For the text-containing cell, return its midpoint in [X, Y] coordinate format. 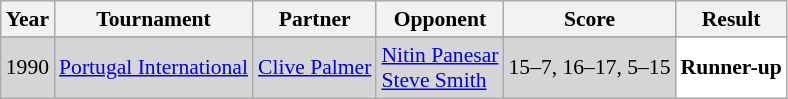
Runner-up [732, 68]
Clive Palmer [314, 68]
15–7, 16–17, 5–15 [589, 68]
Year [28, 19]
Result [732, 19]
Tournament [154, 19]
Score [589, 19]
Partner [314, 19]
Opponent [440, 19]
1990 [28, 68]
Portugal International [154, 68]
Nitin Panesar Steve Smith [440, 68]
